Capture the cell that displays the provided text and extract its (x, y) central coordinate. 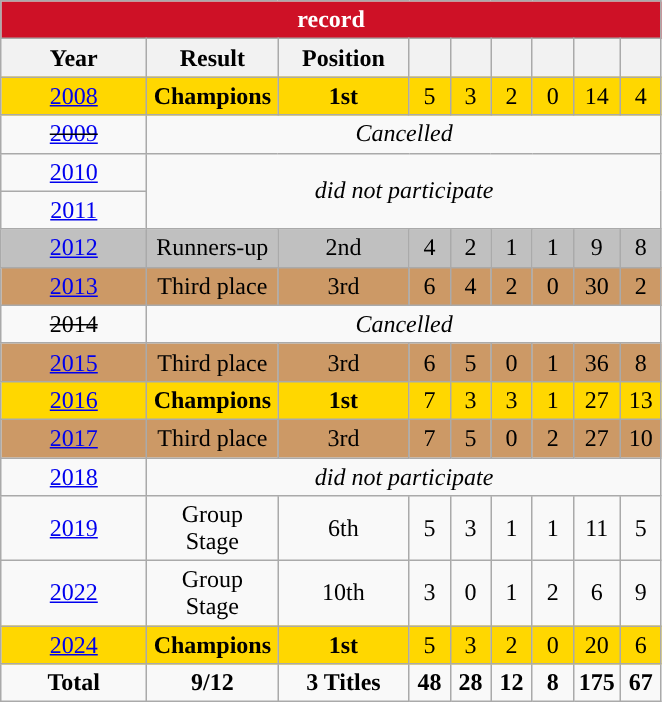
2008 (74, 96)
9/12 (212, 683)
2015 (74, 362)
14 (596, 96)
Total (74, 683)
Runners-up (212, 248)
48 (430, 683)
2018 (74, 477)
2011 (74, 210)
record (332, 20)
2010 (74, 172)
2014 (74, 324)
Result (212, 58)
6th (344, 528)
3 Titles (344, 683)
20 (596, 645)
Position (344, 58)
2017 (74, 438)
36 (596, 362)
67 (640, 683)
11 (596, 528)
30 (596, 286)
2016 (74, 400)
10th (344, 594)
2013 (74, 286)
10 (640, 438)
2009 (74, 134)
Year (74, 58)
2nd (344, 248)
13 (640, 400)
12 (512, 683)
2012 (74, 248)
175 (596, 683)
28 (470, 683)
2024 (74, 645)
2019 (74, 528)
2022 (74, 594)
